Pinpoint the cell where the given text exists, returning its (X, Y) midpoint coordinate. 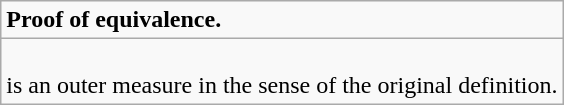
is an outer measure in the sense of the original definition. (282, 72)
Proof of equivalence. (282, 20)
